Determine the (x, y) coordinate at the center of the cell enclosing the given text.  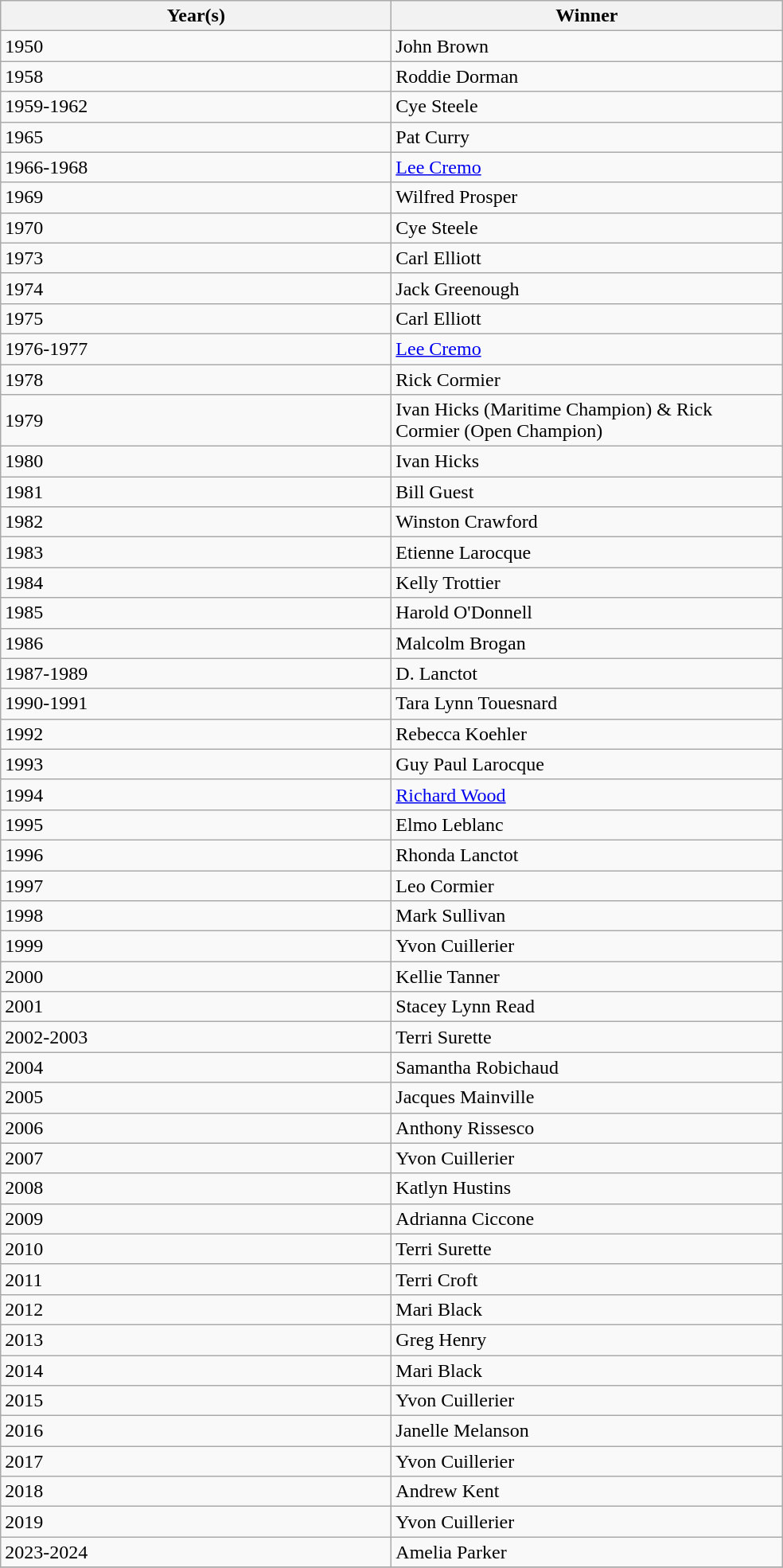
2010 (196, 1249)
Jacques Mainville (587, 1098)
2002-2003 (196, 1037)
D. Lanctot (587, 673)
1958 (196, 76)
Winner (587, 16)
1997 (196, 886)
1970 (196, 228)
2000 (196, 977)
Roddie Dorman (587, 76)
1959-1962 (196, 107)
Leo Cormier (587, 886)
Pat Curry (587, 137)
Ivan Hicks (Maritime Champion) & Rick Cormier (Open Champion) (587, 420)
Harold O'Donnell (587, 613)
Jack Greenough (587, 288)
1965 (196, 137)
Wilfred Prosper (587, 197)
2007 (196, 1158)
1969 (196, 197)
1990-1991 (196, 704)
1982 (196, 522)
1999 (196, 946)
2014 (196, 1370)
Bill Guest (587, 492)
1996 (196, 855)
Janelle Melanson (587, 1431)
2012 (196, 1309)
1995 (196, 825)
1985 (196, 613)
Guy Paul Larocque (587, 764)
Andrew Kent (587, 1492)
1974 (196, 288)
2011 (196, 1279)
1973 (196, 258)
1966-1968 (196, 167)
1986 (196, 643)
John Brown (587, 46)
1979 (196, 420)
Etienne Larocque (587, 552)
Amelia Parker (587, 1552)
Ivan Hicks (587, 462)
Tara Lynn Touesnard (587, 704)
Mark Sullivan (587, 916)
Malcolm Brogan (587, 643)
1994 (196, 794)
2009 (196, 1219)
1976-1977 (196, 349)
1992 (196, 734)
Terri Croft (587, 1279)
1980 (196, 462)
Richard Wood (587, 794)
Stacey Lynn Read (587, 1007)
2001 (196, 1007)
1984 (196, 583)
2023-2024 (196, 1552)
1983 (196, 552)
2008 (196, 1188)
1950 (196, 46)
Year(s) (196, 16)
Anthony Rissesco (587, 1128)
2016 (196, 1431)
2017 (196, 1461)
1975 (196, 318)
Rebecca Koehler (587, 734)
Katlyn Hustins (587, 1188)
2004 (196, 1067)
2018 (196, 1492)
Greg Henry (587, 1340)
Elmo Leblanc (587, 825)
1993 (196, 764)
1981 (196, 492)
Rhonda Lanctot (587, 855)
Adrianna Ciccone (587, 1219)
Kellie Tanner (587, 977)
Rick Cormier (587, 380)
1987-1989 (196, 673)
Samantha Robichaud (587, 1067)
2015 (196, 1401)
2019 (196, 1522)
1998 (196, 916)
Winston Crawford (587, 522)
2005 (196, 1098)
2013 (196, 1340)
2006 (196, 1128)
1978 (196, 380)
Kelly Trottier (587, 583)
